Identify which cell holds the provided text, then report its [x, y] central coordinate. 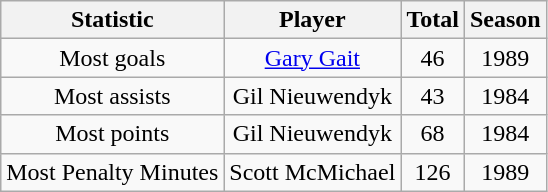
68 [433, 134]
Most Penalty Minutes [112, 172]
Player [312, 20]
Scott McMichael [312, 172]
Most points [112, 134]
126 [433, 172]
Gary Gait [312, 58]
Season [505, 20]
43 [433, 96]
46 [433, 58]
Most goals [112, 58]
Most assists [112, 96]
Statistic [112, 20]
Total [433, 20]
